Return the (X, Y) coordinate for the center point of the cell that contains the specified text.  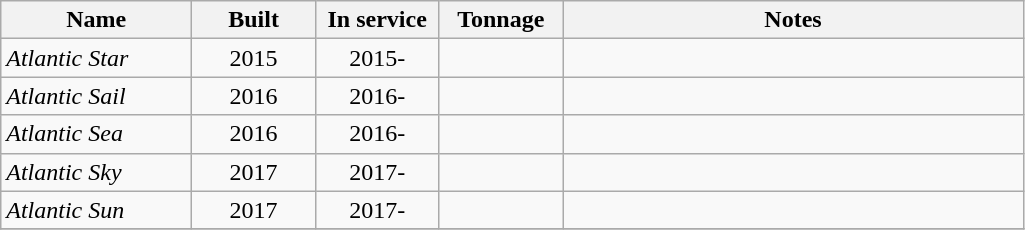
Atlantic Star (96, 58)
Built (254, 20)
In service (377, 20)
Notes (792, 20)
Tonnage (501, 20)
Atlantic Sea (96, 134)
2015- (377, 58)
2015 (254, 58)
Atlantic Sun (96, 210)
Atlantic Sail (96, 96)
Atlantic Sky (96, 172)
Name (96, 20)
